Capture the cell that displays the provided text and extract its [x, y] central coordinate. 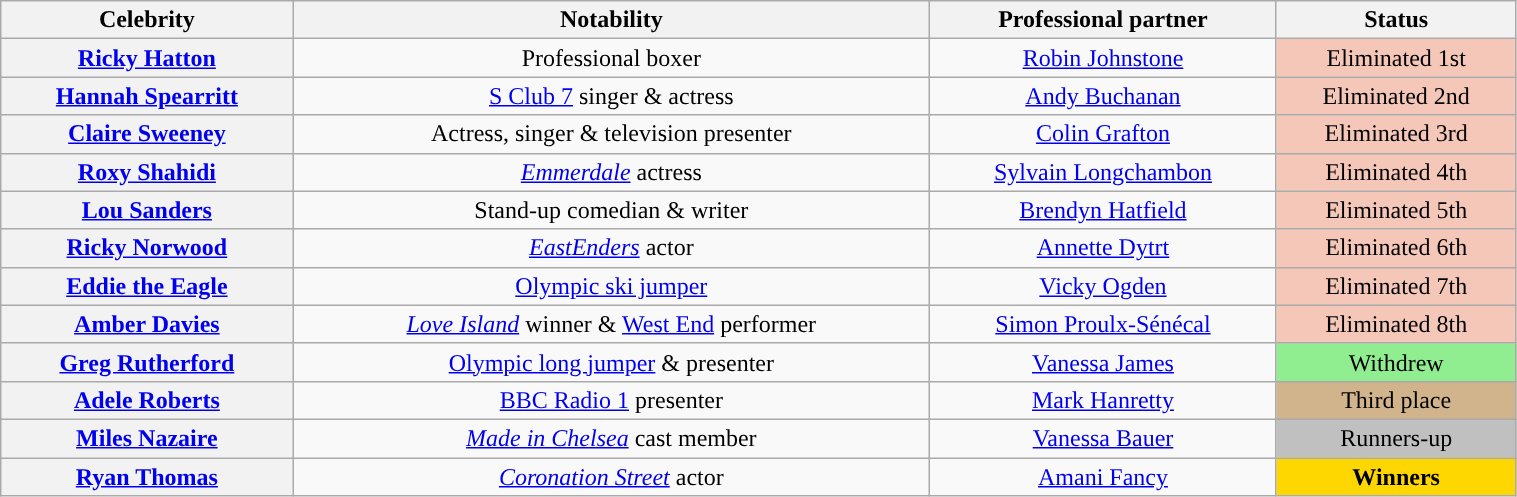
Eliminated 4th [1396, 172]
Professional boxer [612, 58]
Winners [1396, 477]
Annette Dytrt [1104, 248]
Eliminated 2nd [1396, 96]
Stand-up comedian & writer [612, 210]
EastEnders actor [612, 248]
Love Island winner & West End performer [612, 324]
Eliminated 7th [1396, 286]
Withdrew [1396, 362]
Eliminated 6th [1396, 248]
Runners-up [1396, 438]
Greg Rutherford [147, 362]
Adele Roberts [147, 400]
Made in Chelsea cast member [612, 438]
Olympic long jumper & presenter [612, 362]
Claire Sweeney [147, 134]
Vanessa Bauer [1104, 438]
Celebrity [147, 20]
Ricky Hatton [147, 58]
Vicky Ogden [1104, 286]
Eliminated 1st [1396, 58]
Miles Nazaire [147, 438]
Mark Hanretty [1104, 400]
Eliminated 3rd [1396, 134]
Lou Sanders [147, 210]
S Club 7 singer & actress [612, 96]
Ricky Norwood [147, 248]
Actress, singer & television presenter [612, 134]
Amber Davies [147, 324]
Brendyn Hatfield [1104, 210]
Amani Fancy [1104, 477]
Notability [612, 20]
BBC Radio 1 presenter [612, 400]
Colin Grafton [1104, 134]
Sylvain Longchambon [1104, 172]
Vanessa James [1104, 362]
Roxy Shahidi [147, 172]
Eddie the Eagle [147, 286]
Eliminated 5th [1396, 210]
Andy Buchanan [1104, 96]
Emmerdale actress [612, 172]
Third place [1396, 400]
Hannah Spearritt [147, 96]
Professional partner [1104, 20]
Eliminated 8th [1396, 324]
Ryan Thomas [147, 477]
Simon Proulx-Sénécal [1104, 324]
Coronation Street actor [612, 477]
Robin Johnstone [1104, 58]
Status [1396, 20]
Olympic ski jumper [612, 286]
